Return the (X, Y) coordinate for the center point of the cell that contains the specified text.  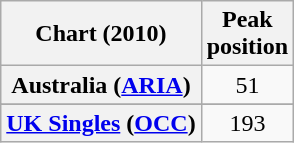
Chart (2010) (101, 34)
193 (247, 123)
Peakposition (247, 34)
Australia (ARIA) (101, 85)
UK Singles (OCC) (101, 123)
51 (247, 85)
